Detect which cell encompasses the target text, then output its [X, Y] center coordinate. 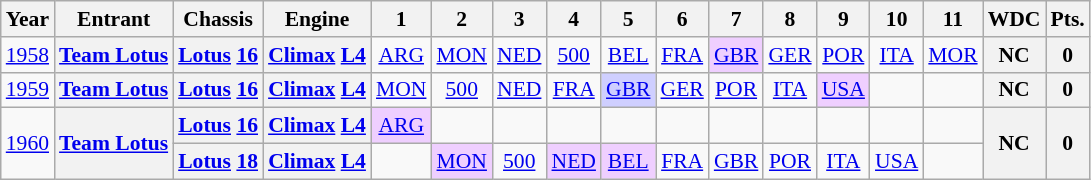
Chassis [218, 19]
10 [896, 19]
MOR [952, 55]
Lotus 18 [218, 162]
6 [682, 19]
1959 [28, 90]
1 [402, 19]
7 [736, 19]
9 [844, 19]
1958 [28, 55]
Entrant [114, 19]
2 [462, 19]
3 [519, 19]
Year [28, 19]
Engine [317, 19]
1960 [28, 144]
8 [790, 19]
WDC [1014, 19]
11 [952, 19]
Pts. [1068, 19]
4 [573, 19]
5 [628, 19]
